Identify which cell holds the provided text, then report its (X, Y) central coordinate. 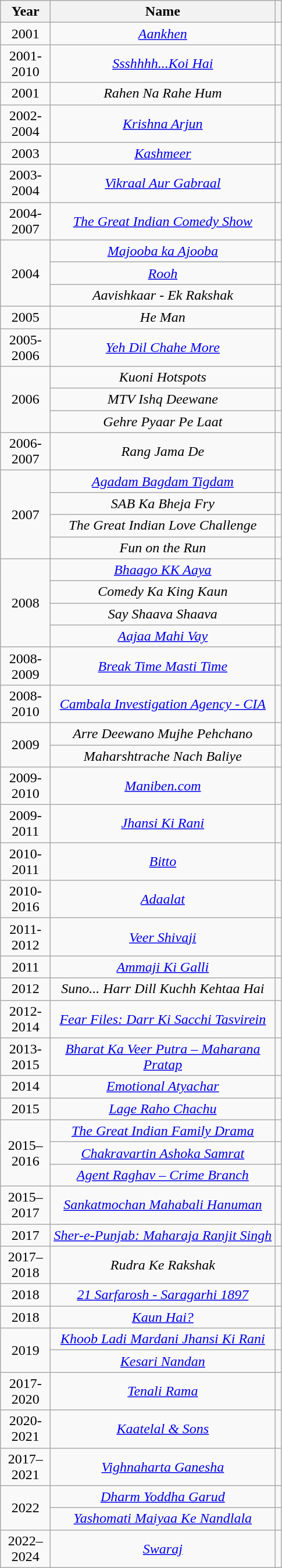
2017-2020 (26, 1391)
Krishna Arjun (163, 123)
2022 (26, 1508)
Cambala Investigation Agency - CIA (163, 704)
Bharat Ka Veer Putra – Maharana Pratap (163, 1057)
2017–2018 (26, 1265)
Maniben.com (163, 786)
2004-2007 (26, 221)
Year (26, 12)
2015–2016 (26, 1153)
2011-2012 (26, 937)
Swaraj (163, 1548)
2010-2016 (26, 899)
Ammaji Ki Galli (163, 967)
Bhaago KK Aaya (163, 570)
Suno... Harr Dill Kuchh Kehtaa Hai (163, 989)
Vighnaharta Ganesha (163, 1467)
Jhansi Ki Rani (163, 823)
2005 (26, 317)
2008 (26, 603)
MTV Ishq Deewane (163, 400)
Kaun Hai? (163, 1317)
2008-2010 (26, 704)
Dharm Yoddha Garud (163, 1497)
Rooh (163, 273)
Fear Files: Darr Ki Sacchi Tasvirein (163, 1019)
Gehre Pyaar Pe Laat (163, 422)
2015 (26, 1109)
2002-2004 (26, 123)
Kashmeer (163, 153)
The Great Indian Love Challenge (163, 526)
2003-2004 (26, 184)
2019 (26, 1350)
Aankhen (163, 34)
2011 (26, 967)
2009-2010 (26, 786)
He Man (163, 317)
Aajaa Mahi Vay (163, 636)
Emotional Atyachar (163, 1087)
Agent Raghav – Crime Branch (163, 1175)
2017 (26, 1235)
2020-2021 (26, 1429)
Khoob Ladi Mardani Jhansi Ki Rani (163, 1339)
Sher-e-Punjab: Maharaja Ranjit Singh (163, 1235)
2004 (26, 273)
Kuoni Hotspots (163, 377)
2009 (26, 745)
2012-2014 (26, 1019)
Aavishkaar - Ek Rakshak (163, 295)
21 Sarfarosh - Saragarhi 1897 (163, 1295)
The Great Indian Comedy Show (163, 221)
SAB Ka Bheja Fry (163, 504)
2001-2010 (26, 64)
2006 (26, 400)
Rang Jama De (163, 452)
Vikraal Aur Gabraal (163, 184)
2014 (26, 1087)
Ssshhhh...Koi Hai (163, 64)
2006-2007 (26, 452)
2007 (26, 515)
2003 (26, 153)
Break Time Masti Time (163, 666)
Say Shaava Shaava (163, 614)
2005-2006 (26, 347)
The Great Indian Family Drama (163, 1131)
Yashomati Maiyaa Ke Nandlala (163, 1519)
Agadam Bagdam Tigdam (163, 481)
Yeh Dil Chahe More (163, 347)
2022–2024 (26, 1548)
Tenali Rama (163, 1391)
2017–2021 (26, 1467)
Chakravartin Ashoka Samrat (163, 1153)
Lage Raho Chachu (163, 1109)
Maharshtrache Nach Baliye (163, 756)
2015–2017 (26, 1204)
Name (163, 12)
Rudra Ke Rakshak (163, 1265)
Sankatmochan Mahabali Hanuman (163, 1204)
Kaatelal & Sons (163, 1429)
Adaalat (163, 899)
Kesari Nandan (163, 1361)
Veer Shivaji (163, 937)
Fun on the Run (163, 548)
Comedy Ka King Kaun (163, 592)
Rahen Na Rahe Hum (163, 93)
2009-2011 (26, 823)
2008-2009 (26, 666)
Bitto (163, 862)
2013-2015 (26, 1057)
Majooba ka Ajooba (163, 251)
2010-2011 (26, 862)
Arre Deewano Mujhe Pehchano (163, 733)
2012 (26, 989)
